Extract the (X, Y) coordinate from the center of the cell holding the provided text.  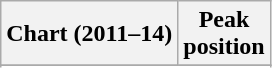
Chart (2011–14) (90, 34)
Peakposition (224, 34)
